For the text-containing cell, return its midpoint in (X, Y) coordinate format. 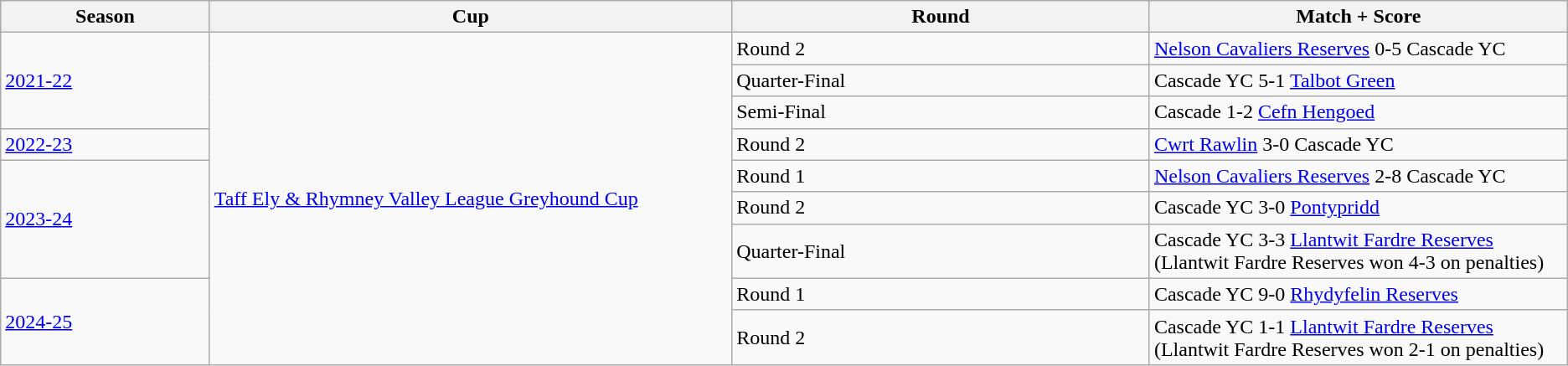
Taff Ely & Rhymney Valley League Greyhound Cup (471, 199)
Cascade YC 5-1 Talbot Green (1359, 80)
Cascade YC 9-0 Rhydyfelin Reserves (1359, 294)
Season (106, 17)
Cascade YC 3-0 Pontypridd (1359, 208)
Cup (471, 17)
Nelson Cavaliers Reserves 2-8 Cascade YC (1359, 176)
Cascade YC 1-1 Llantwit Fardre Reserves (Llantwit Fardre Reserves won 2-1 on penalties) (1359, 337)
Round (941, 17)
Cascade YC 3-3 Llantwit Fardre Reserves (Llantwit Fardre Reserves won 4-3 on penalties) (1359, 251)
2022-23 (106, 144)
2024-25 (106, 322)
Match + Score (1359, 17)
2023-24 (106, 219)
Cascade 1-2 Cefn Hengoed (1359, 112)
Semi-Final (941, 112)
Nelson Cavaliers Reserves 0-5 Cascade YC (1359, 49)
Cwrt Rawlin 3-0 Cascade YC (1359, 144)
2021-22 (106, 80)
